Capture the cell that displays the provided text and extract its [x, y] central coordinate. 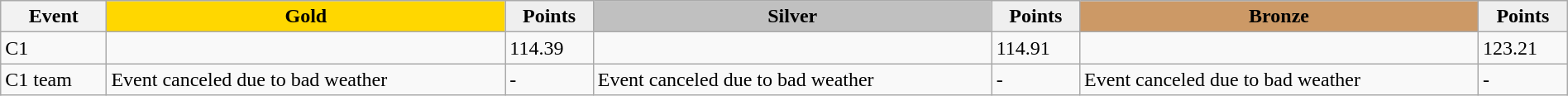
Silver [792, 17]
114.91 [1035, 48]
Gold [306, 17]
114.39 [549, 48]
C1 [54, 48]
Event [54, 17]
123.21 [1523, 48]
Bronze [1279, 17]
C1 team [54, 79]
